Identify which cell holds the provided text, then report its [X, Y] central coordinate. 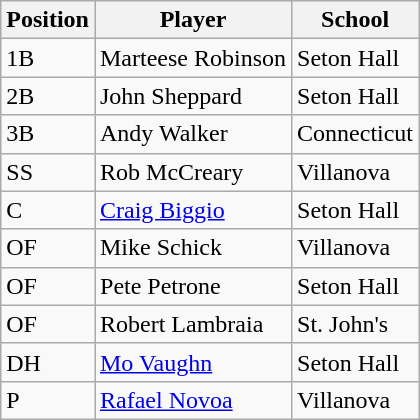
SS [48, 172]
Marteese Robinson [192, 58]
John Sheppard [192, 96]
Connecticut [356, 134]
School [356, 20]
Andy Walker [192, 134]
Robert Lambraia [192, 324]
Pete Petrone [192, 286]
St. John's [356, 324]
P [48, 400]
C [48, 210]
Mike Schick [192, 248]
2B [48, 96]
Rob McCreary [192, 172]
Position [48, 20]
DH [48, 362]
1B [48, 58]
3B [48, 134]
Craig Biggio [192, 210]
Player [192, 20]
Mo Vaughn [192, 362]
Rafael Novoa [192, 400]
